Return the [X, Y] coordinate for the center point of the cell that contains the specified text.  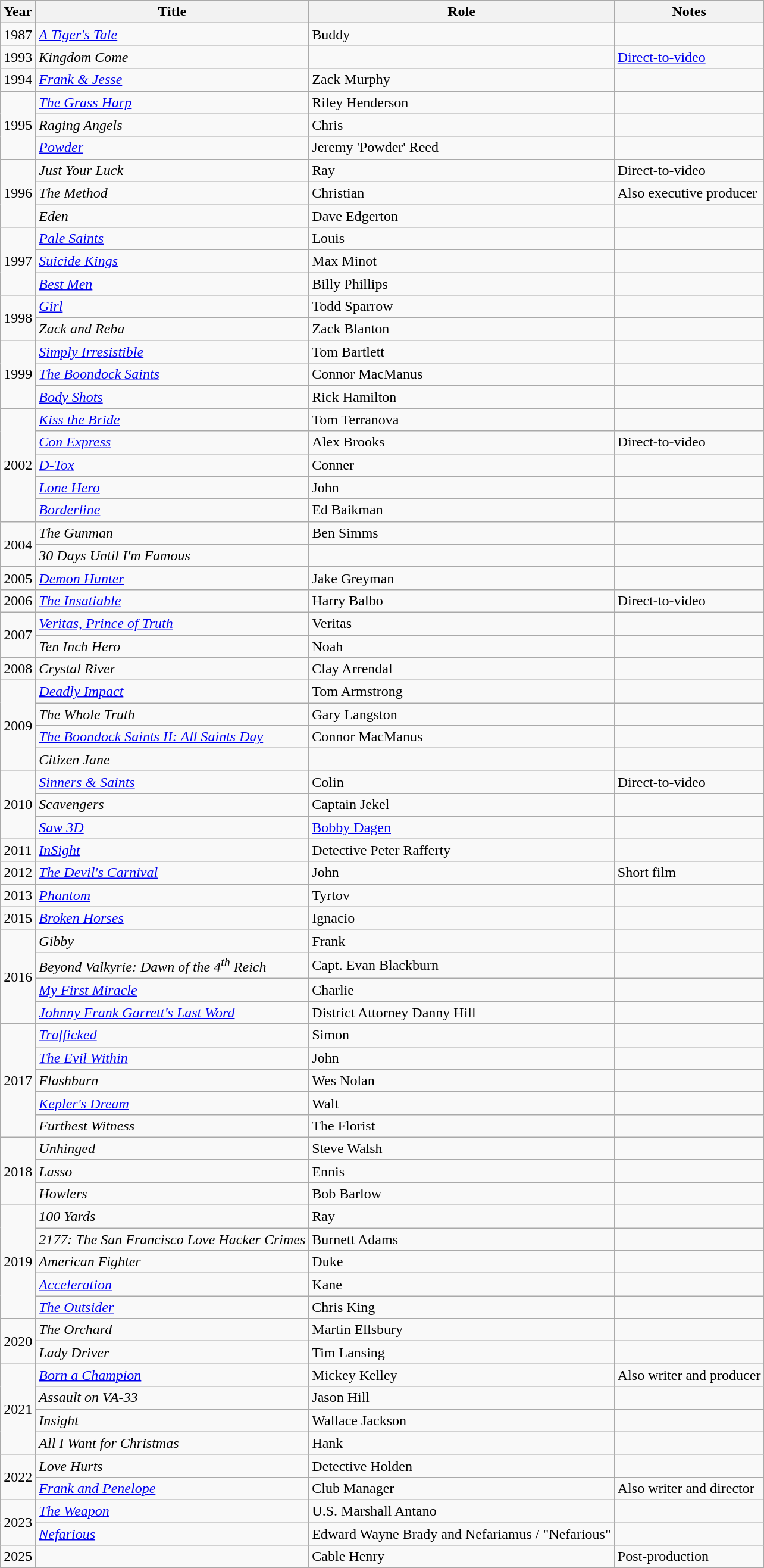
Johnny Frank Garrett's Last Word [173, 1013]
2021 [18, 1409]
Wallace Jackson [462, 1420]
D-Tox [173, 465]
Girl [173, 307]
2008 [18, 669]
Jeremy 'Powder' Reed [462, 148]
Zack Murphy [462, 80]
The Evil Within [173, 1058]
Max Minot [462, 261]
Phantom [173, 895]
Ennis [462, 1171]
Harry Balbo [462, 601]
Also writer and director [689, 1488]
Assault on VA-33 [173, 1398]
Lone Hero [173, 488]
Clay Arrendal [462, 669]
Chris [462, 125]
Wes Nolan [462, 1080]
Noah [462, 646]
Saw 3D [173, 827]
Title [173, 12]
The Weapon [173, 1511]
Frank and Penelope [173, 1488]
Chris King [462, 1307]
Howlers [173, 1194]
American Fighter [173, 1262]
Tyrtov [462, 895]
Ed Baikman [462, 510]
Kane [462, 1285]
2022 [18, 1477]
The Orchard [173, 1330]
Also writer and producer [689, 1375]
2013 [18, 895]
Born a Champion [173, 1375]
Short film [689, 873]
The Whole Truth [173, 714]
My First Miracle [173, 990]
Detective Holden [462, 1466]
Frank & Jesse [173, 80]
Zack and Reba [173, 329]
Insight [173, 1420]
Colin [462, 782]
2002 [18, 465]
Veritas, Prince of Truth [173, 623]
2025 [18, 1556]
2006 [18, 601]
Tom Bartlett [462, 352]
Dave Edgerton [462, 215]
Lasso [173, 1171]
Edward Wayne Brady and Nefariamus / "Nefarious" [462, 1533]
1994 [18, 80]
Steve Walsh [462, 1148]
Cable Henry [462, 1556]
2023 [18, 1522]
Rick Hamilton [462, 397]
Detective Peter Rafferty [462, 850]
Alex Brooks [462, 442]
Post-production [689, 1556]
Con Express [173, 442]
The Gunman [173, 533]
Role [462, 12]
Year [18, 12]
Conner [462, 465]
1993 [18, 57]
2019 [18, 1262]
Citizen Jane [173, 760]
Riley Henderson [462, 102]
2012 [18, 873]
2007 [18, 635]
Veritas [462, 623]
InSight [173, 850]
Simply Irresistible [173, 352]
Club Manager [462, 1488]
Ben Simms [462, 533]
Deadly Impact [173, 692]
District Attorney Danny Hill [462, 1013]
Buddy [462, 35]
Ten Inch Hero [173, 646]
Gibby [173, 941]
Acceleration [173, 1285]
Nefarious [173, 1533]
The Grass Harp [173, 102]
Kingdom Come [173, 57]
Furthest Witness [173, 1126]
30 Days Until I'm Famous [173, 555]
2009 [18, 726]
Christian [462, 193]
All I Want for Christmas [173, 1443]
Tom Armstrong [462, 692]
The Boondock Saints II: All Saints Day [173, 737]
Louis [462, 238]
Duke [462, 1262]
Bobby Dagen [462, 827]
Todd Sparrow [462, 307]
Borderline [173, 510]
2018 [18, 1171]
Jason Hill [462, 1398]
Beyond Valkyrie: Dawn of the 4th Reich [173, 966]
2016 [18, 976]
Charlie [462, 990]
The Insatiable [173, 601]
Crystal River [173, 669]
Notes [689, 12]
Frank [462, 941]
Jake Greyman [462, 578]
Scavengers [173, 805]
2015 [18, 918]
Mickey Kelley [462, 1375]
Love Hurts [173, 1466]
Best Men [173, 284]
Body Shots [173, 397]
Raging Angels [173, 125]
2010 [18, 805]
1995 [18, 125]
U.S. Marshall Antano [462, 1511]
1987 [18, 35]
Ignacio [462, 918]
2011 [18, 850]
Walt [462, 1103]
Sinners & Saints [173, 782]
Pale Saints [173, 238]
1999 [18, 374]
Tom Terranova [462, 420]
The Boondock Saints [173, 374]
Burnett Adams [462, 1239]
2177: The San Francisco Love Hacker Crimes [173, 1239]
2005 [18, 578]
2004 [18, 544]
Kepler's Dream [173, 1103]
Unhinged [173, 1148]
1997 [18, 261]
Billy Phillips [462, 284]
100 Yards [173, 1217]
The Method [173, 193]
Zack Blanton [462, 329]
Broken Horses [173, 918]
Capt. Evan Blackburn [462, 966]
The Devil's Carnival [173, 873]
The Outsider [173, 1307]
Bob Barlow [462, 1194]
Trafficked [173, 1035]
Powder [173, 148]
1996 [18, 193]
Hank [462, 1443]
Suicide Kings [173, 261]
Kiss the Bride [173, 420]
1998 [18, 318]
2020 [18, 1341]
Also executive producer [689, 193]
Eden [173, 215]
Lady Driver [173, 1353]
Tim Lansing [462, 1353]
Demon Hunter [173, 578]
Martin Ellsbury [462, 1330]
Flashburn [173, 1080]
Just Your Luck [173, 170]
Simon [462, 1035]
The Florist [462, 1126]
2017 [18, 1080]
Gary Langston [462, 714]
A Tiger's Tale [173, 35]
Captain Jekel [462, 805]
